Search for the cell housing the specified text and yield its (X, Y) center coordinate. 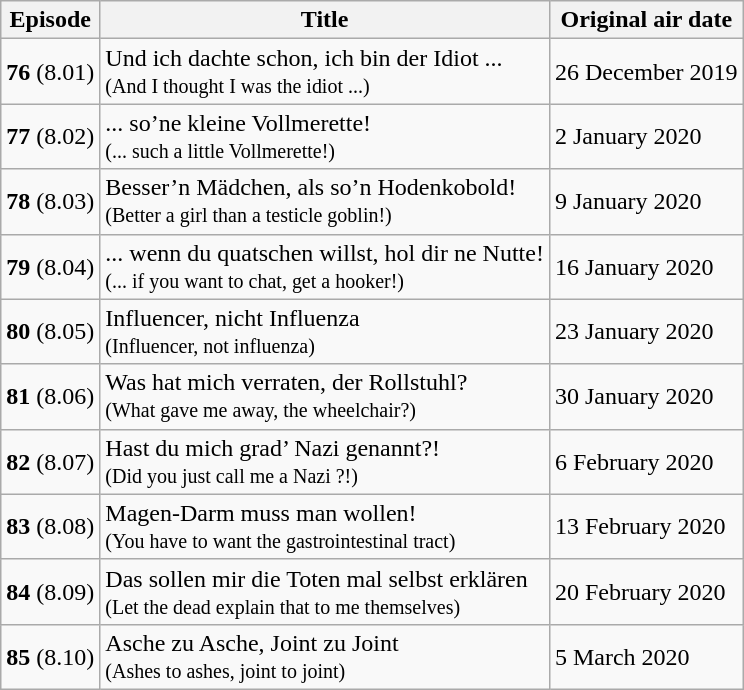
6 February 2020 (646, 462)
Influencer, nicht Influenza(Influencer, not influenza) (325, 332)
2 January 2020 (646, 136)
84 (8.09) (50, 592)
Title (325, 20)
Magen-Darm muss man wollen!(You have to want the gastrointestinal tract) (325, 526)
Original air date (646, 20)
20 February 2020 (646, 592)
Besser’n Mädchen, als so’n Hodenkobold!(Better a girl than a testicle goblin!) (325, 202)
79 (8.04) (50, 266)
5 March 2020 (646, 656)
23 January 2020 (646, 332)
82 (8.07) (50, 462)
... so’ne kleine Vollmerette!(... such a little Vollmerette!) (325, 136)
Das sollen mir die Toten mal selbst erklären(Let the dead explain that to me themselves) (325, 592)
30 January 2020 (646, 396)
... wenn du quatschen willst, hol dir ne Nutte!(... if you want to chat, get a hooker!) (325, 266)
Hast du mich grad’ Nazi genannt?!(Did you just call me a Nazi ?!) (325, 462)
83 (8.08) (50, 526)
13 February 2020 (646, 526)
Was hat mich verraten, der Rollstuhl?(What gave me away, the wheelchair?) (325, 396)
85 (8.10) (50, 656)
9 January 2020 (646, 202)
78 (8.03) (50, 202)
16 January 2020 (646, 266)
Episode (50, 20)
77 (8.02) (50, 136)
Asche zu Asche, Joint zu Joint(Ashes to ashes, joint to joint) (325, 656)
80 (8.05) (50, 332)
Und ich dachte schon, ich bin der Idiot ...(And I thought I was the idiot ...) (325, 72)
76 (8.01) (50, 72)
81 (8.06) (50, 396)
26 December 2019 (646, 72)
